Identify which cell holds the provided text, then report its (x, y) central coordinate. 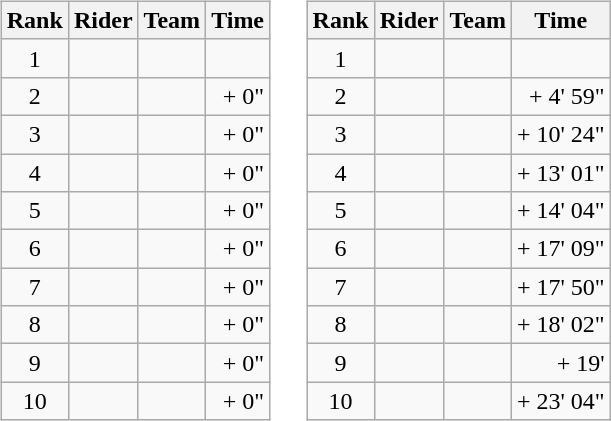
+ 13' 01" (560, 173)
+ 18' 02" (560, 325)
+ 4' 59" (560, 96)
+ 10' 24" (560, 134)
+ 23' 04" (560, 401)
+ 17' 09" (560, 249)
+ 19' (560, 363)
+ 14' 04" (560, 211)
+ 17' 50" (560, 287)
